Find where the given text appears and provide that cell's center as (X, Y) coordinate. 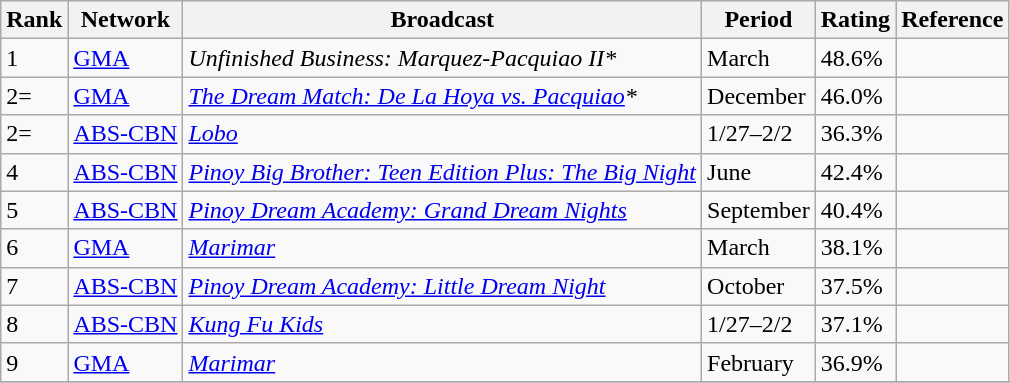
8 (34, 324)
46.0% (855, 96)
40.4% (855, 210)
42.4% (855, 172)
The Dream Match: De La Hoya vs. Pacquiao* (442, 96)
Kung Fu Kids (442, 324)
48.6% (855, 58)
7 (34, 286)
Network (126, 20)
Rank (34, 20)
37.5% (855, 286)
5 (34, 210)
Pinoy Dream Academy: Grand Dream Nights (442, 210)
February (759, 362)
Broadcast (442, 20)
Reference (952, 20)
December (759, 96)
Lobo (442, 134)
36.3% (855, 134)
4 (34, 172)
Rating (855, 20)
Unfinished Business: Marquez-Pacquiao II* (442, 58)
June (759, 172)
36.9% (855, 362)
September (759, 210)
Period (759, 20)
38.1% (855, 248)
1 (34, 58)
37.1% (855, 324)
Pinoy Big Brother: Teen Edition Plus: The Big Night (442, 172)
9 (34, 362)
Pinoy Dream Academy: Little Dream Night (442, 286)
6 (34, 248)
October (759, 286)
